Search for the cell housing the specified text and yield its (x, y) center coordinate. 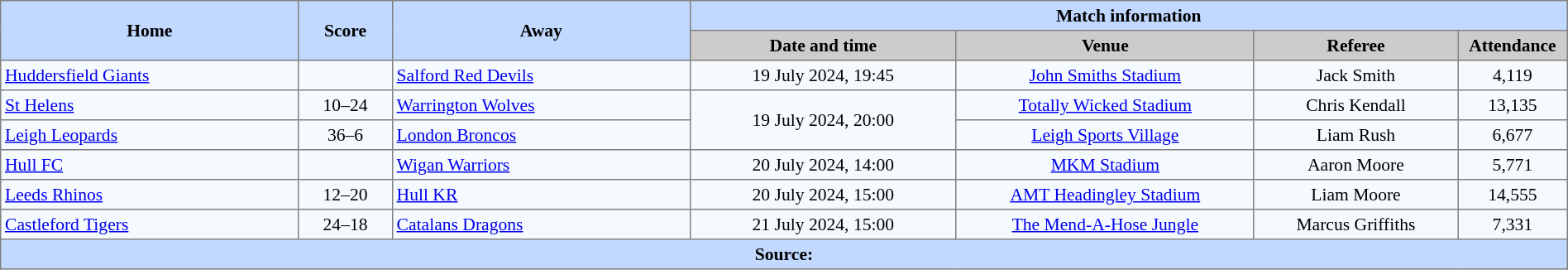
Score (346, 31)
St Helens (150, 105)
Totally Wicked Stadium (1105, 105)
AMT Headingley Stadium (1105, 195)
Attendance (1513, 46)
Aaron Moore (1355, 165)
London Broncos (541, 135)
MKM Stadium (1105, 165)
20 July 2024, 15:00 (823, 195)
Huddersfield Giants (150, 75)
7,331 (1513, 224)
21 July 2024, 15:00 (823, 224)
12–20 (346, 195)
Source: (784, 254)
Jack Smith (1355, 75)
4,119 (1513, 75)
19 July 2024, 19:45 (823, 75)
24–18 (346, 224)
Liam Rush (1355, 135)
Wigan Warriors (541, 165)
Hull FC (150, 165)
Warrington Wolves (541, 105)
The Mend-A-Hose Jungle (1105, 224)
Liam Moore (1355, 195)
19 July 2024, 20:00 (823, 120)
Match information (1128, 16)
Marcus Griffiths (1355, 224)
6,677 (1513, 135)
John Smiths Stadium (1105, 75)
Leigh Leopards (150, 135)
Leigh Sports Village (1105, 135)
Venue (1105, 46)
Salford Red Devils (541, 75)
5,771 (1513, 165)
Away (541, 31)
14,555 (1513, 195)
Leeds Rhinos (150, 195)
Catalans Dragons (541, 224)
20 July 2024, 14:00 (823, 165)
Home (150, 31)
Referee (1355, 46)
Chris Kendall (1355, 105)
Castleford Tigers (150, 224)
13,135 (1513, 105)
10–24 (346, 105)
Hull KR (541, 195)
Date and time (823, 46)
36–6 (346, 135)
